Pinpoint the cell where the given text exists, returning its (x, y) midpoint coordinate. 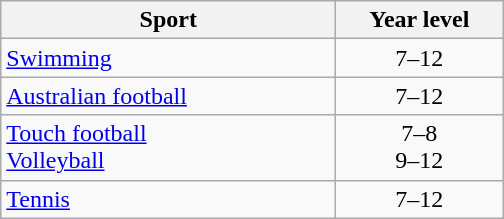
7–8 9–12 (420, 148)
Tennis (168, 199)
Touch football Volleyball (168, 148)
Year level (420, 20)
Sport (168, 20)
Swimming (168, 58)
Australian football (168, 96)
